Locate the cell with the specified text and output its [x, y] center coordinate. 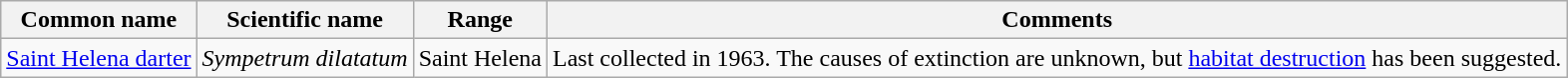
Saint Helena [480, 58]
Last collected in 1963. The causes of extinction are unknown, but habitat destruction has been suggested. [1056, 58]
Sympetrum dilatatum [305, 58]
Common name [99, 20]
Range [480, 20]
Scientific name [305, 20]
Comments [1056, 20]
Saint Helena darter [99, 58]
